Extract the [X, Y] coordinate from the center of the cell holding the provided text.  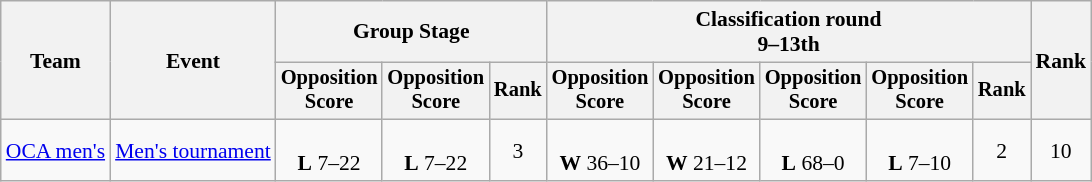
W 36–10 [600, 150]
L 68–0 [814, 150]
10 [1062, 150]
Group Stage [412, 32]
OCA men's [56, 150]
Men's tournament [193, 150]
Team [56, 60]
W 21–12 [706, 150]
L 7–10 [920, 150]
2 [1002, 150]
Classification round9–13th [789, 32]
3 [518, 150]
Event [193, 60]
